Determine the [X, Y] coordinate at the center of the cell enclosing the given text.  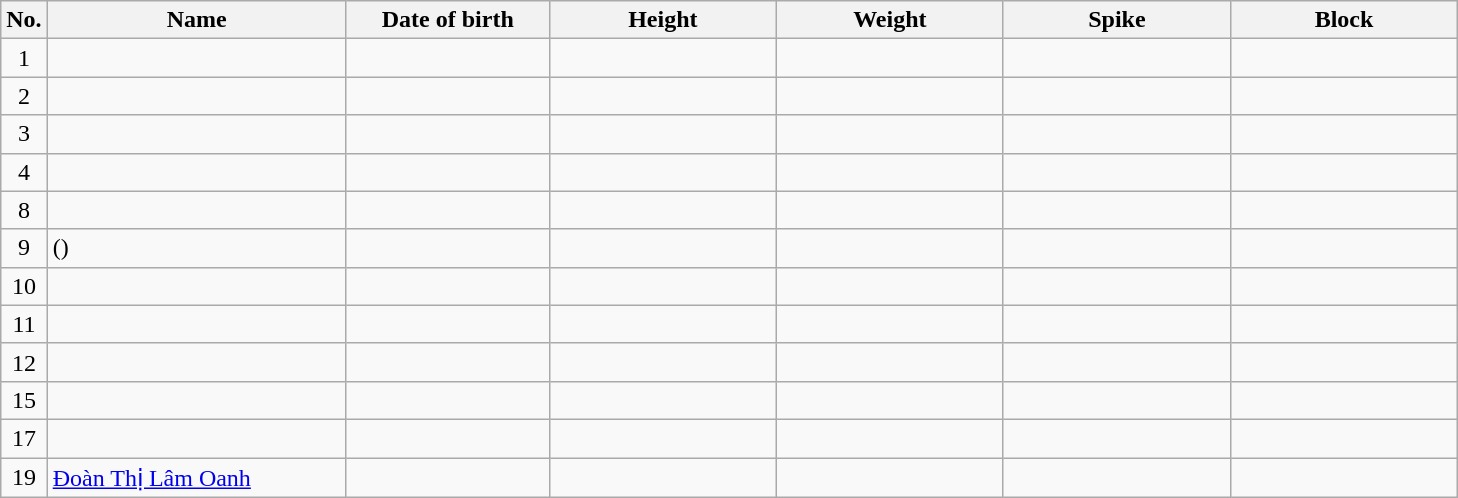
4 [24, 172]
No. [24, 20]
17 [24, 438]
() [196, 248]
Spike [1116, 20]
Block [1344, 20]
11 [24, 324]
10 [24, 286]
9 [24, 248]
2 [24, 96]
15 [24, 400]
Đoàn Thị Lâm Oanh [196, 478]
Height [662, 20]
12 [24, 362]
Name [196, 20]
1 [24, 58]
3 [24, 134]
Date of birth [448, 20]
19 [24, 478]
8 [24, 210]
Weight [890, 20]
